Find where the given text appears and provide that cell's center as [X, Y] coordinate. 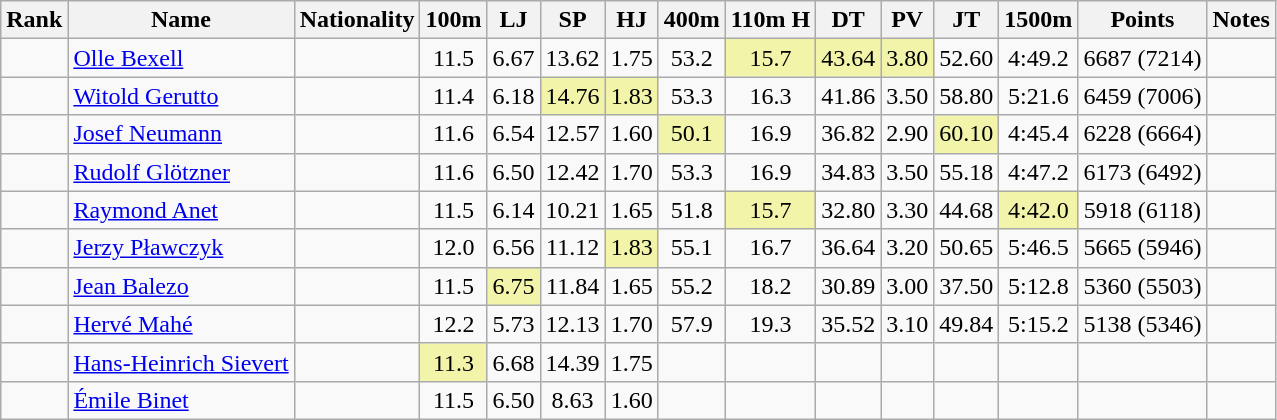
SP [572, 20]
6173 (6492) [1142, 172]
16.3 [770, 96]
6459 (7006) [1142, 96]
6228 (6664) [1142, 134]
12.0 [454, 248]
41.86 [848, 96]
50.1 [692, 134]
51.8 [692, 210]
Notes [1241, 20]
JT [966, 20]
Rudolf Glötzner [181, 172]
5918 (6118) [1142, 210]
55.1 [692, 248]
4:47.2 [1038, 172]
Nationality [357, 20]
Émile Binet [181, 400]
4:42.0 [1038, 210]
37.50 [966, 286]
2.90 [908, 134]
4:45.4 [1038, 134]
14.39 [572, 362]
36.64 [848, 248]
Josef Neumann [181, 134]
60.10 [966, 134]
Hervé Mahé [181, 324]
49.84 [966, 324]
6.75 [514, 286]
12.42 [572, 172]
3.30 [908, 210]
110m H [770, 20]
52.60 [966, 58]
5360 (5503) [1142, 286]
43.64 [848, 58]
6.54 [514, 134]
5.73 [514, 324]
3.00 [908, 286]
Jerzy Pławczyk [181, 248]
3.80 [908, 58]
Witold Gerutto [181, 96]
HJ [632, 20]
PV [908, 20]
4:49.2 [1038, 58]
53.2 [692, 58]
14.76 [572, 96]
55.2 [692, 286]
44.68 [966, 210]
Raymond Anet [181, 210]
400m [692, 20]
12.13 [572, 324]
55.18 [966, 172]
19.3 [770, 324]
100m [454, 20]
5:15.2 [1038, 324]
5:12.8 [1038, 286]
35.52 [848, 324]
5:46.5 [1038, 248]
50.65 [966, 248]
32.80 [848, 210]
Hans-Heinrich Sievert [181, 362]
1500m [1038, 20]
12.2 [454, 324]
DT [848, 20]
LJ [514, 20]
Rank [34, 20]
3.10 [908, 324]
Jean Balezo [181, 286]
11.4 [454, 96]
58.80 [966, 96]
13.62 [572, 58]
3.20 [908, 248]
5:21.6 [1038, 96]
8.63 [572, 400]
5138 (5346) [1142, 324]
57.9 [692, 324]
16.7 [770, 248]
5665 (5946) [1142, 248]
6.68 [514, 362]
10.21 [572, 210]
36.82 [848, 134]
Olle Bexell [181, 58]
12.57 [572, 134]
6.67 [514, 58]
11.3 [454, 362]
Name [181, 20]
Points [1142, 20]
18.2 [770, 286]
34.83 [848, 172]
6.56 [514, 248]
6.18 [514, 96]
6.14 [514, 210]
30.89 [848, 286]
11.12 [572, 248]
11.84 [572, 286]
6687 (7214) [1142, 58]
